Locate the cell with the specified text and output its (x, y) center coordinate. 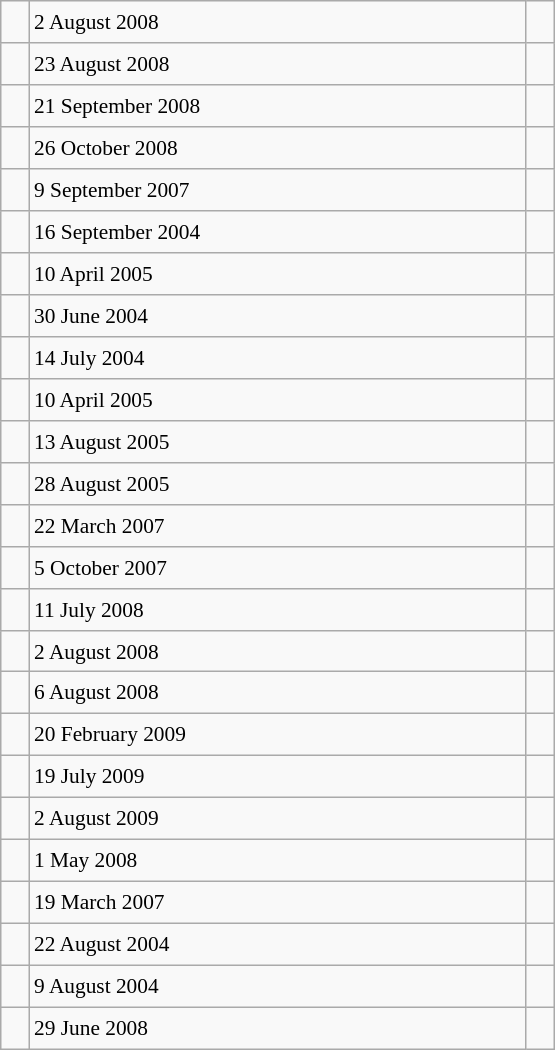
11 July 2008 (278, 609)
6 August 2008 (278, 693)
22 March 2007 (278, 525)
23 August 2008 (278, 64)
9 September 2007 (278, 190)
16 September 2004 (278, 232)
13 August 2005 (278, 441)
1 May 2008 (278, 861)
20 February 2009 (278, 735)
26 October 2008 (278, 148)
2 August 2009 (278, 819)
19 July 2009 (278, 777)
19 March 2007 (278, 903)
28 August 2005 (278, 483)
22 August 2004 (278, 945)
9 August 2004 (278, 986)
14 July 2004 (278, 358)
29 June 2008 (278, 1028)
5 October 2007 (278, 567)
21 September 2008 (278, 106)
30 June 2004 (278, 316)
